For the text-containing cell, return its midpoint in (x, y) coordinate format. 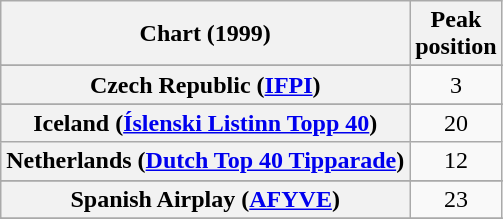
Peakposition (456, 34)
Netherlands (Dutch Top 40 Tipparade) (206, 161)
Czech Republic (IFPI) (206, 85)
23 (456, 199)
Spanish Airplay (AFYVE) (206, 199)
Iceland (Íslenski Listinn Topp 40) (206, 123)
12 (456, 161)
20 (456, 123)
Chart (1999) (206, 34)
3 (456, 85)
